Locate the cell with the specified text and output its (X, Y) center coordinate. 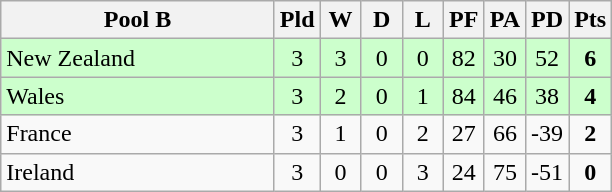
38 (548, 96)
Pool B (138, 20)
24 (464, 172)
PF (464, 20)
-51 (548, 172)
-39 (548, 134)
66 (504, 134)
52 (548, 58)
France (138, 134)
L (422, 20)
Pld (297, 20)
Ireland (138, 172)
Pts (590, 20)
6 (590, 58)
46 (504, 96)
D (382, 20)
4 (590, 96)
Wales (138, 96)
PD (548, 20)
PA (504, 20)
27 (464, 134)
New Zealand (138, 58)
84 (464, 96)
82 (464, 58)
30 (504, 58)
W (340, 20)
75 (504, 172)
